Determine the (x, y) coordinate at the center of the cell enclosing the given text.  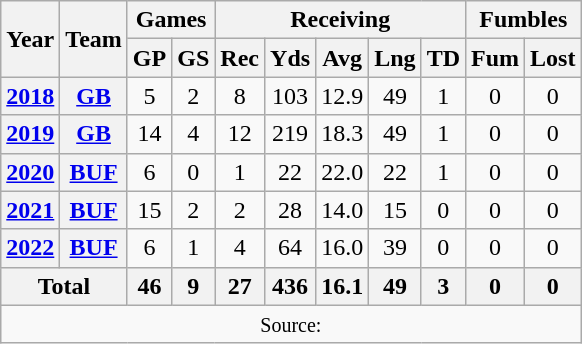
22.0 (342, 172)
Lost (553, 58)
12 (240, 134)
2022 (30, 248)
Fumbles (524, 20)
103 (290, 96)
5 (149, 96)
28 (290, 210)
3 (443, 286)
16.1 (342, 286)
GS (194, 58)
Games (170, 20)
46 (149, 286)
64 (290, 248)
18.3 (342, 134)
Source: (291, 324)
Yds (290, 58)
TD (443, 58)
219 (290, 134)
Receiving (340, 20)
39 (395, 248)
2021 (30, 210)
8 (240, 96)
2020 (30, 172)
Year (30, 39)
2018 (30, 96)
Lng (395, 58)
9 (194, 286)
14.0 (342, 210)
12.9 (342, 96)
Total (64, 286)
14 (149, 134)
Fum (496, 58)
436 (290, 286)
27 (240, 286)
Avg (342, 58)
GP (149, 58)
Team (94, 39)
2019 (30, 134)
Rec (240, 58)
16.0 (342, 248)
